Capture the cell that displays the provided text and extract its (X, Y) central coordinate. 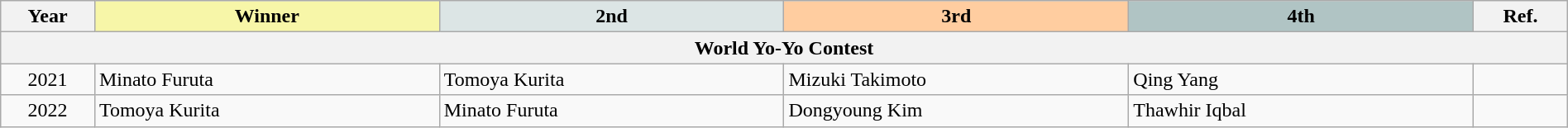
Dongyoung Kim (956, 111)
Ref. (1521, 17)
Mizuki Takimoto (956, 79)
World Yo-Yo Contest (784, 48)
2021 (48, 79)
Thawhir Iqbal (1302, 111)
Year (48, 17)
Winner (266, 17)
3rd (956, 17)
Qing Yang (1302, 79)
2nd (612, 17)
2022 (48, 111)
4th (1302, 17)
